Search for the cell housing the specified text and yield its [x, y] center coordinate. 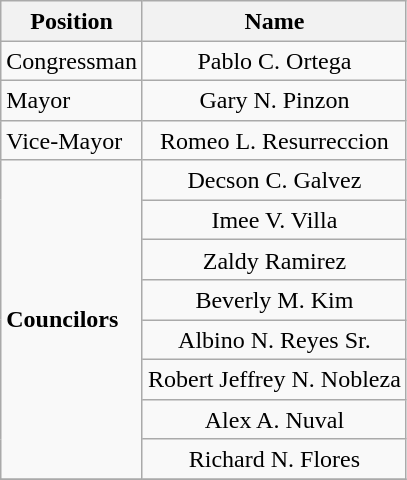
Vice-Mayor [72, 140]
Gary N. Pinzon [274, 100]
Romeo L. Resurreccion [274, 140]
Alex A. Nuval [274, 419]
Councilors [72, 320]
Position [72, 21]
Decson C. Galvez [274, 180]
Congressman [72, 61]
Name [274, 21]
Zaldy Ramirez [274, 260]
Albino N. Reyes Sr. [274, 340]
Mayor [72, 100]
Beverly M. Kim [274, 300]
Richard N. Flores [274, 459]
Imee V. Villa [274, 220]
Pablo C. Ortega [274, 61]
Robert Jeffrey N. Nobleza [274, 379]
